Scan for the cell matching the given text and deliver its [X, Y] coordinate at center. 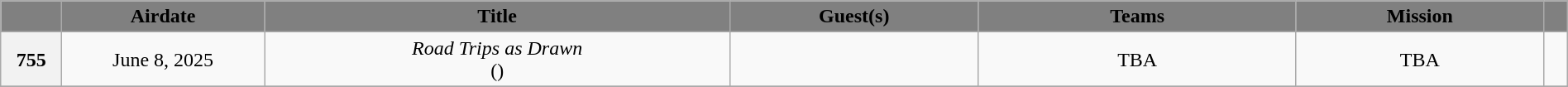
Title [498, 17]
Road Trips as Drawn() [498, 60]
Guest(s) [854, 17]
Mission [1419, 17]
June 8, 2025 [164, 60]
Airdate [164, 17]
755 [31, 60]
Teams [1137, 17]
